Output the (X, Y) coordinate of the center of the cell containing the given text.  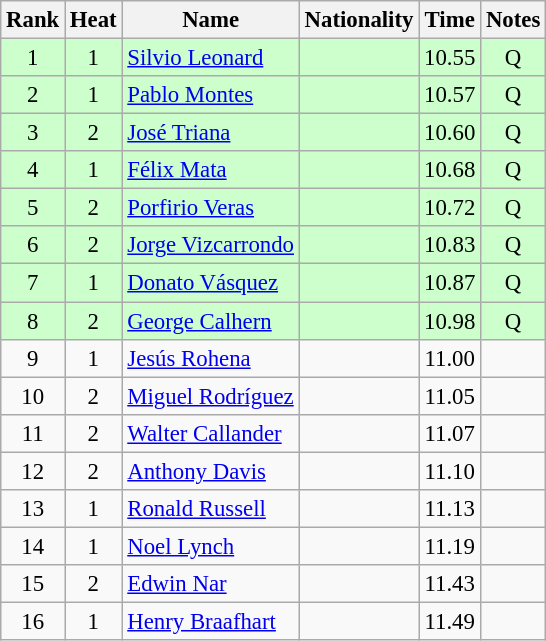
Walter Callander (210, 433)
5 (33, 208)
10.87 (450, 283)
13 (33, 509)
10.98 (450, 321)
10.57 (450, 95)
Notes (514, 20)
11.13 (450, 509)
10.72 (450, 208)
11.43 (450, 584)
Ronald Russell (210, 509)
10.83 (450, 245)
Noel Lynch (210, 546)
Silvio Leonard (210, 58)
Miguel Rodríguez (210, 396)
Time (450, 20)
16 (33, 621)
11.19 (450, 546)
10.55 (450, 58)
11.10 (450, 471)
Rank (33, 20)
Edwin Nar (210, 584)
11 (33, 433)
8 (33, 321)
Donato Vásquez (210, 283)
11.00 (450, 358)
10.60 (450, 133)
12 (33, 471)
14 (33, 546)
Félix Mata (210, 170)
Jesús Rohena (210, 358)
Pablo Montes (210, 95)
Heat (94, 20)
7 (33, 283)
Porfirio Veras (210, 208)
10.68 (450, 170)
15 (33, 584)
11.05 (450, 396)
Anthony Davis (210, 471)
3 (33, 133)
10 (33, 396)
George Calhern (210, 321)
6 (33, 245)
José Triana (210, 133)
Name (210, 20)
11.07 (450, 433)
Jorge Vizcarrondo (210, 245)
Henry Braafhart (210, 621)
Nationality (358, 20)
11.49 (450, 621)
4 (33, 170)
9 (33, 358)
